Return the (x, y) coordinate for the center point of the cell that contains the specified text.  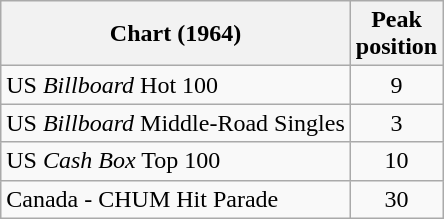
US Cash Box Top 100 (176, 161)
3 (396, 123)
10 (396, 161)
Peakposition (396, 34)
Canada - CHUM Hit Parade (176, 199)
30 (396, 199)
US Billboard Middle-Road Singles (176, 123)
Chart (1964) (176, 34)
US Billboard Hot 100 (176, 85)
9 (396, 85)
